Locate the cell with the specified text and output its [x, y] center coordinate. 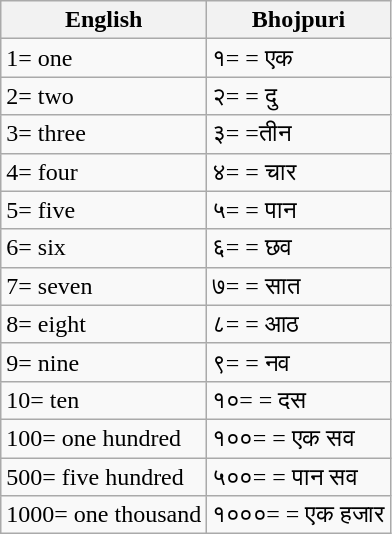
५००= = पान सव [299, 477]
1000= one thousand [104, 515]
1= one [104, 58]
5= five [104, 210]
१००= = एक सव [299, 438]
९= = नव [299, 362]
8= eight [104, 324]
७= = सात [299, 286]
10= ten [104, 400]
२= = दु [299, 96]
१०००= = एक हजार [299, 515]
१= = एक [299, 58]
500= five hundred [104, 477]
6= six [104, 248]
7= seven [104, 286]
9= nine [104, 362]
६= = छव [299, 248]
3= three [104, 134]
4= four [104, 172]
५= = पान [299, 210]
100= one hundred [104, 438]
३= =तीन [299, 134]
१०= = दस [299, 400]
८= = आठ [299, 324]
English [104, 20]
Bhojpuri [299, 20]
2= two [104, 96]
४= = चार [299, 172]
